Capture the cell that displays the provided text and extract its (X, Y) central coordinate. 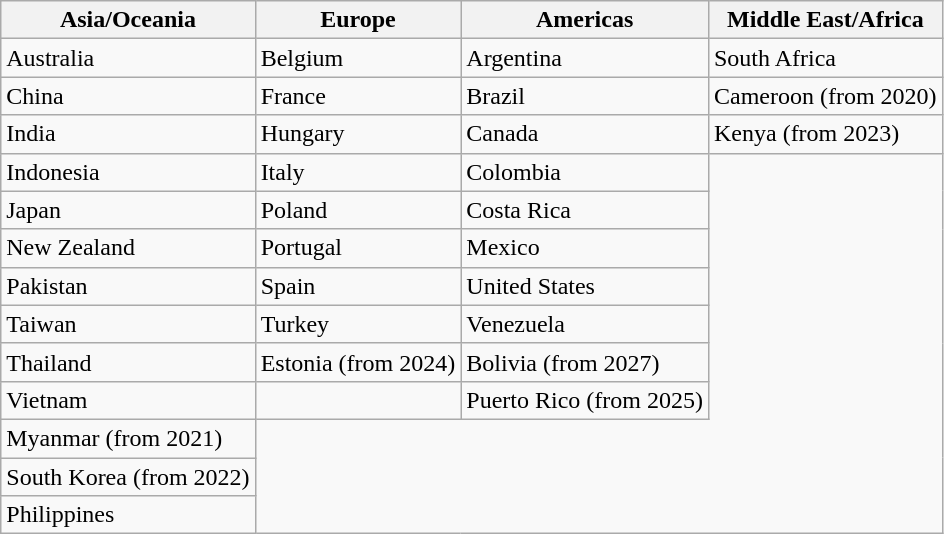
Portugal (358, 248)
New Zealand (128, 248)
Puerto Rico (from 2025) (585, 400)
Taiwan (128, 324)
Philippines (128, 515)
United States (585, 286)
Spain (358, 286)
Australia (128, 58)
France (358, 96)
Brazil (585, 96)
Colombia (585, 172)
Japan (128, 210)
Americas (585, 20)
Belgium (358, 58)
Pakistan (128, 286)
Costa Rica (585, 210)
Myanmar (from 2021) (128, 438)
Middle East/Africa (825, 20)
Europe (358, 20)
Venezuela (585, 324)
Indonesia (128, 172)
Canada (585, 134)
South Africa (825, 58)
Argentina (585, 58)
South Korea (from 2022) (128, 477)
Italy (358, 172)
India (128, 134)
Turkey (358, 324)
China (128, 96)
Asia/Oceania (128, 20)
Poland (358, 210)
Vietnam (128, 400)
Bolivia (from 2027) (585, 362)
Estonia (from 2024) (358, 362)
Mexico (585, 248)
Cameroon (from 2020) (825, 96)
Hungary (358, 134)
Thailand (128, 362)
Kenya (from 2023) (825, 134)
